Return the (x, y) coordinate for the center point of the cell that contains the specified text.  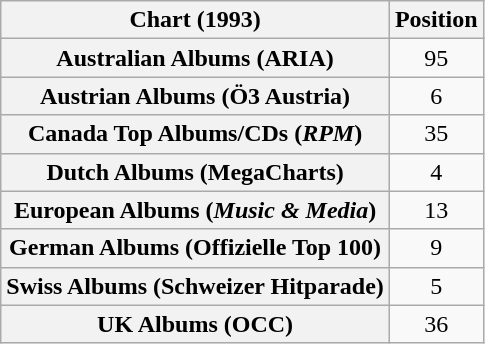
6 (436, 96)
Austrian Albums (Ö3 Austria) (196, 96)
4 (436, 172)
95 (436, 58)
German Albums (Offizielle Top 100) (196, 248)
Australian Albums (ARIA) (196, 58)
UK Albums (OCC) (196, 324)
36 (436, 324)
13 (436, 210)
35 (436, 134)
Chart (1993) (196, 20)
Position (436, 20)
Canada Top Albums/CDs (RPM) (196, 134)
9 (436, 248)
European Albums (Music & Media) (196, 210)
Swiss Albums (Schweizer Hitparade) (196, 286)
Dutch Albums (MegaCharts) (196, 172)
5 (436, 286)
